Detect which cell encompasses the target text, then output its [x, y] center coordinate. 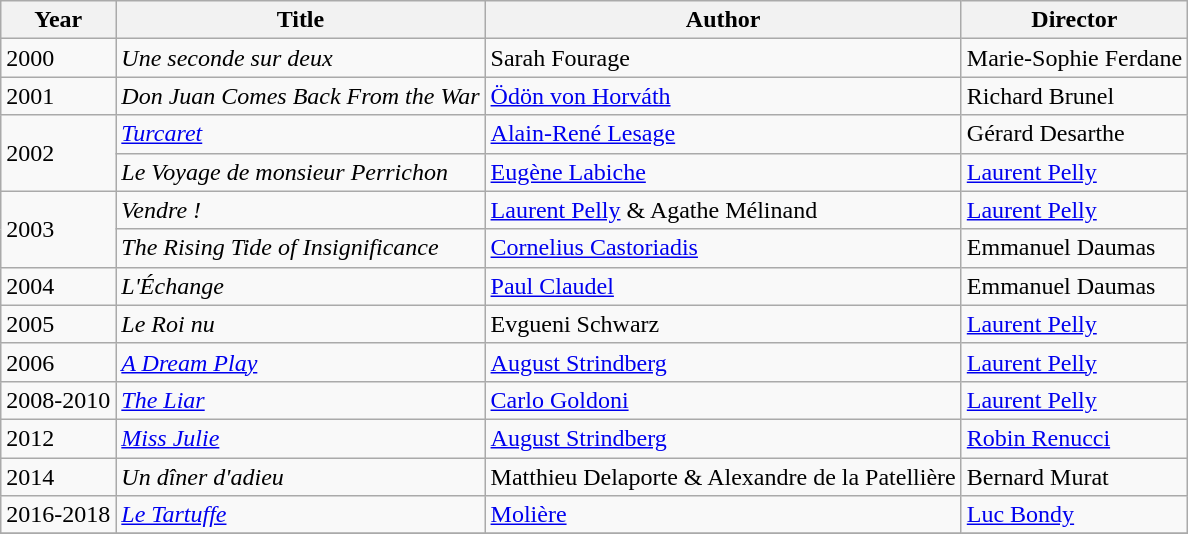
Luc Bondy [1074, 515]
Eugène Labiche [723, 172]
Un dîner d'adieu [300, 477]
2001 [58, 96]
Year [58, 20]
Director [1074, 20]
L'Échange [300, 286]
Le Tartuffe [300, 515]
Le Roi nu [300, 324]
2006 [58, 362]
Carlo Goldoni [723, 400]
Sarah Fourage [723, 58]
Miss Julie [300, 438]
Le Voyage de monsieur Perrichon [300, 172]
2004 [58, 286]
Cornelius Castoriadis [723, 248]
2000 [58, 58]
Bernard Murat [1074, 477]
2003 [58, 229]
Alain-René Lesage [723, 134]
2012 [58, 438]
The Rising Tide of Insignificance [300, 248]
The Liar [300, 400]
Evgueni Schwarz [723, 324]
Richard Brunel [1074, 96]
Turcaret [300, 134]
Matthieu Delaporte & Alexandre de la Patellière [723, 477]
2002 [58, 153]
Vendre ! [300, 210]
Don Juan Comes Back From the War [300, 96]
Robin Renucci [1074, 438]
Ödön von Horváth [723, 96]
Molière [723, 515]
Gérard Desarthe [1074, 134]
2016-2018 [58, 515]
2008-2010 [58, 400]
Title [300, 20]
Author [723, 20]
Marie-Sophie Ferdane [1074, 58]
Laurent Pelly & Agathe Mélinand [723, 210]
Une seconde sur deux [300, 58]
2014 [58, 477]
Paul Claudel [723, 286]
2005 [58, 324]
A Dream Play [300, 362]
